Find where the given text appears and provide that cell's center as (x, y) coordinate. 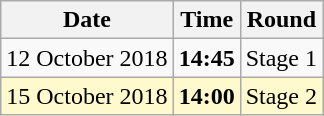
Time (206, 20)
14:45 (206, 58)
Round (281, 20)
Date (87, 20)
Stage 2 (281, 96)
12 October 2018 (87, 58)
15 October 2018 (87, 96)
14:00 (206, 96)
Stage 1 (281, 58)
